Search for the cell housing the specified text and yield its (x, y) center coordinate. 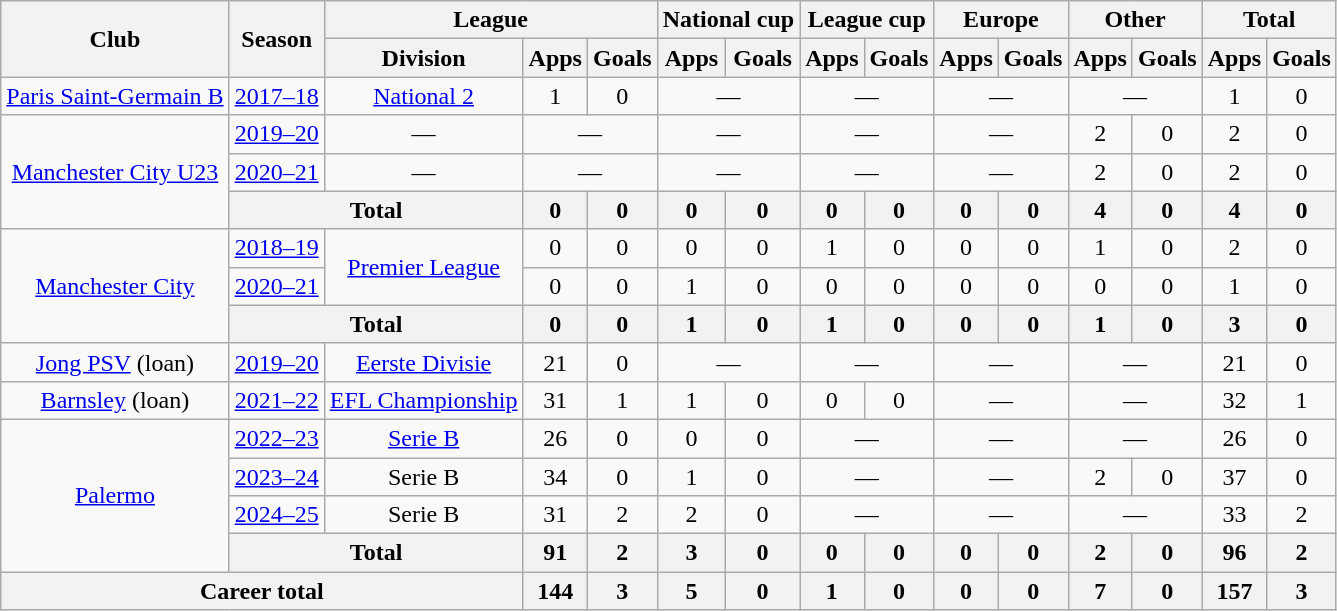
2018–19 (276, 248)
37 (1234, 477)
Europe (1001, 20)
League cup (867, 20)
91 (555, 553)
National 2 (424, 96)
Jong PSV (loan) (115, 362)
Manchester City (115, 286)
2021–22 (276, 400)
34 (555, 477)
2024–25 (276, 515)
Club (115, 39)
National cup (728, 20)
144 (555, 591)
Palermo (115, 495)
Barnsley (loan) (115, 400)
League (490, 20)
Premier League (424, 267)
EFL Championship (424, 400)
2022–23 (276, 438)
2023–24 (276, 477)
96 (1234, 553)
Paris Saint-Germain B (115, 96)
Career total (262, 591)
Manchester City U23 (115, 172)
Other (1135, 20)
Eerste Divisie (424, 362)
157 (1234, 591)
Season (276, 39)
5 (691, 591)
2017–18 (276, 96)
32 (1234, 400)
33 (1234, 515)
Division (424, 58)
7 (1100, 591)
